Scan for the cell matching the given text and deliver its [X, Y] coordinate at center. 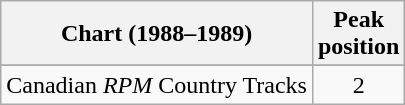
Chart (1988–1989) [157, 34]
Canadian RPM Country Tracks [157, 85]
Peakposition [358, 34]
2 [358, 85]
